Determine the [X, Y] coordinate at the center of the cell enclosing the given text.  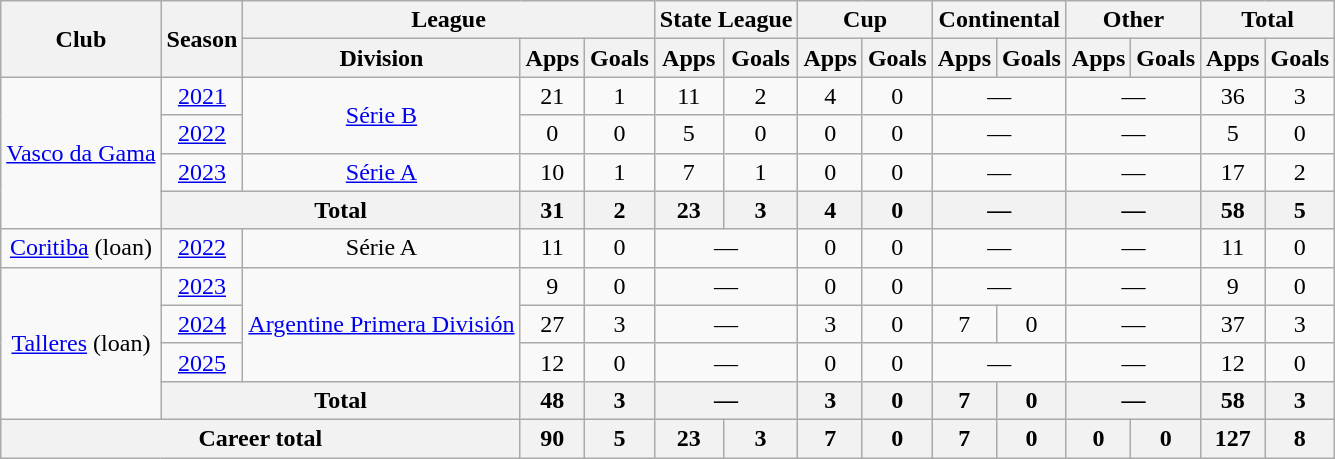
Continental [999, 20]
127 [1233, 438]
2021 [202, 96]
2025 [202, 362]
37 [1233, 324]
Argentine Primera División [382, 324]
League [448, 20]
Season [202, 39]
Talleres (loan) [81, 343]
10 [552, 172]
31 [552, 210]
Série B [382, 115]
Coritiba (loan) [81, 248]
2024 [202, 324]
17 [1233, 172]
Other [1133, 20]
27 [552, 324]
Cup [865, 20]
Club [81, 39]
Division [382, 58]
48 [552, 400]
8 [1300, 438]
90 [552, 438]
36 [1233, 96]
Career total [260, 438]
21 [552, 96]
State League [726, 20]
Vasco da Gama [81, 153]
